Find where the given text appears and provide that cell's center as (X, Y) coordinate. 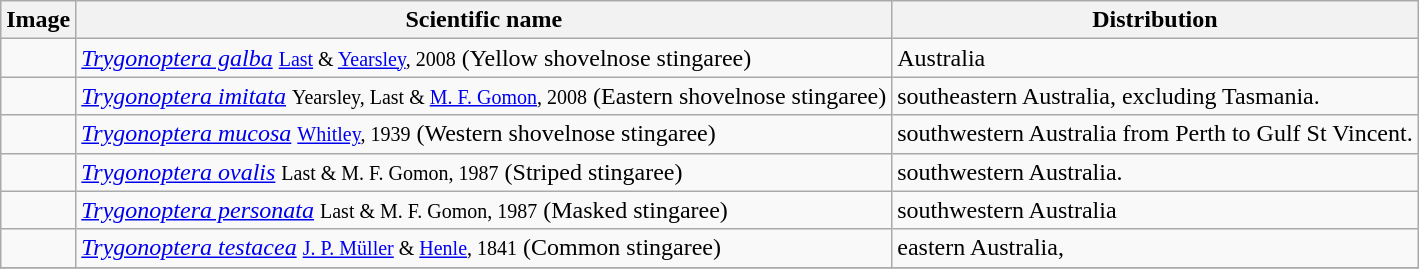
Image (38, 20)
Distribution (1155, 20)
southwestern Australia. (1155, 172)
southeastern Australia, excluding Tasmania. (1155, 96)
Australia (1155, 58)
Trygonoptera galba Last & Yearsley, 2008 (Yellow shovelnose stingaree) (484, 58)
Trygonoptera testacea J. P. Müller & Henle, 1841 (Common stingaree) (484, 248)
eastern Australia, (1155, 248)
southwestern Australia (1155, 210)
Trygonoptera imitata Yearsley, Last & M. F. Gomon, 2008 (Eastern shovelnose stingaree) (484, 96)
southwestern Australia from Perth to Gulf St Vincent. (1155, 134)
Scientific name (484, 20)
Trygonoptera personata Last & M. F. Gomon, 1987 (Masked stingaree) (484, 210)
Trygonoptera ovalis Last & M. F. Gomon, 1987 (Striped stingaree) (484, 172)
Trygonoptera mucosa Whitley, 1939 (Western shovelnose stingaree) (484, 134)
